Pinpoint the cell where the given text exists, returning its (x, y) midpoint coordinate. 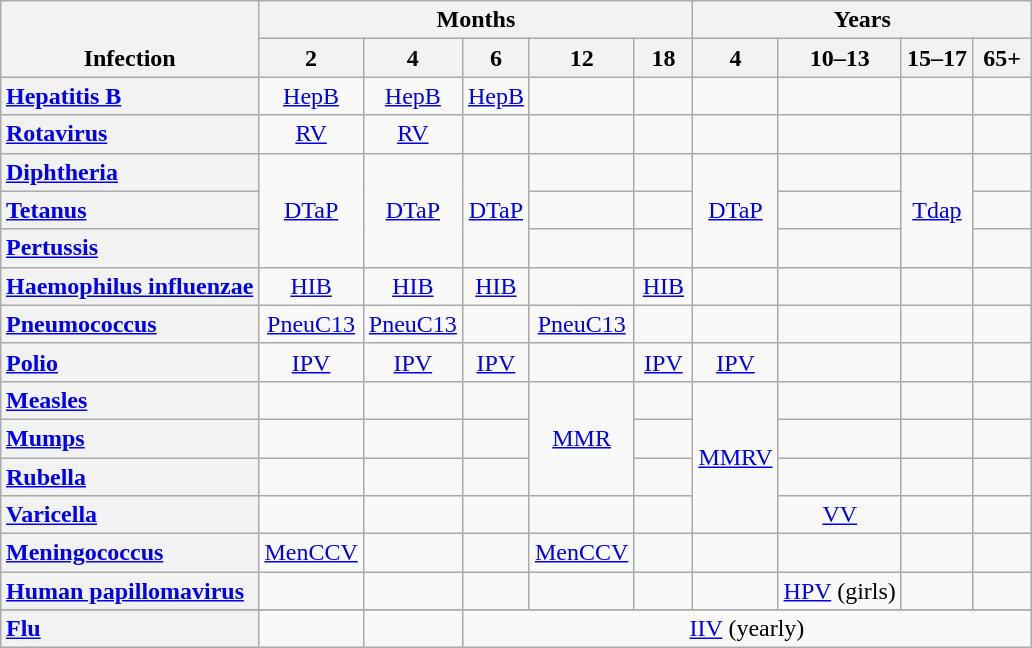
Months (476, 20)
Hepatitis B (129, 96)
6 (496, 58)
Mumps (129, 438)
10–13 (840, 58)
HPV (girls) (840, 591)
Polio (129, 362)
Measles (129, 400)
MMRV (736, 457)
65+ (1002, 58)
2 (311, 58)
Human papillomavirus (129, 591)
Rotavirus (129, 134)
IIV (yearly) (746, 629)
Meningococcus (129, 553)
MMR (581, 438)
Diphtheria (129, 172)
Haemophilus influenzae (129, 286)
Pneumococcus (129, 324)
18 (664, 58)
Tetanus (129, 210)
12 (581, 58)
Tdap (936, 210)
Varicella (129, 515)
Rubella (129, 477)
15–17 (936, 58)
Pertussis (129, 248)
VV (840, 515)
Infection (129, 39)
Years (862, 20)
Flu (129, 629)
